Provide the (x, y) coordinate of the cell's center where the given text is located.  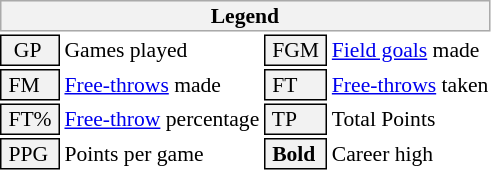
TP (296, 120)
Total Points (410, 120)
PPG (30, 154)
FT (296, 85)
Field goals made (410, 50)
Free-throws taken (410, 85)
Games played (162, 50)
GP (30, 50)
Legend (245, 16)
Bold (296, 154)
FM (30, 85)
Career high (410, 154)
Free-throw percentage (162, 120)
FGM (296, 50)
Points per game (162, 154)
Free-throws made (162, 85)
FT% (30, 120)
